For the text-containing cell, return its midpoint in (X, Y) coordinate format. 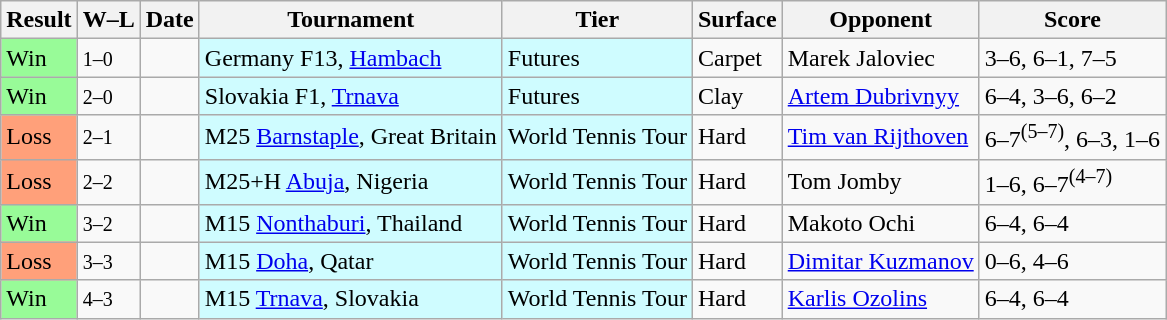
Result (39, 20)
Dimitar Kuzmanov (880, 261)
Karlis Ozolins (880, 299)
M15 Doha, Qatar (350, 261)
Slovakia F1, Trnava (350, 96)
M15 Trnava, Slovakia (350, 299)
Germany F13, Hambach (350, 58)
Clay (737, 96)
3–6, 6–1, 7–5 (1072, 58)
Carpet (737, 58)
M25 Barnstaple, Great Britain (350, 138)
4–3 (108, 299)
2–2 (108, 182)
1–0 (108, 58)
Artem Dubrivnyy (880, 96)
Surface (737, 20)
M25+H Abuja, Nigeria (350, 182)
Makoto Ochi (880, 223)
Tier (597, 20)
Opponent (880, 20)
W–L (108, 20)
2–0 (108, 96)
2–1 (108, 138)
Score (1072, 20)
6–7(5–7), 6–3, 1–6 (1072, 138)
0–6, 4–6 (1072, 261)
3–3 (108, 261)
Tom Jomby (880, 182)
M15 Nonthaburi, Thailand (350, 223)
6–4, 3–6, 6–2 (1072, 96)
Tim van Rijthoven (880, 138)
Date (170, 20)
3–2 (108, 223)
Marek Jaloviec (880, 58)
Tournament (350, 20)
1–6, 6–7(4–7) (1072, 182)
